Output the (x, y) coordinate of the center of the cell containing the given text.  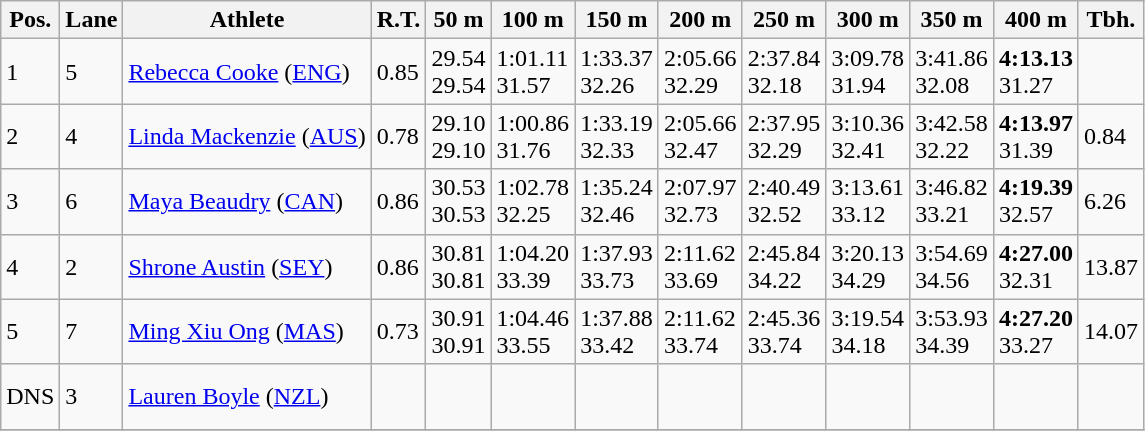
14.07 (1110, 332)
2:11.6233.69 (700, 266)
0.78 (398, 136)
3:53.9334.39 (952, 332)
1:04.2033.39 (533, 266)
Rebecca Cooke (ENG) (247, 72)
2:37.9532.29 (784, 136)
30.9130.91 (458, 332)
Lane (92, 20)
13.87 (1110, 266)
1:33.1932.33 (617, 136)
Tbh. (1110, 20)
3:09.7831.94 (868, 72)
0.84 (1110, 136)
50 m (458, 20)
3:46.8233.21 (952, 202)
3:42.5832.22 (952, 136)
2:45.8434.22 (784, 266)
3:13.6133.12 (868, 202)
3:54.6934.56 (952, 266)
6 (92, 202)
DNS (30, 396)
1:04.4633.55 (533, 332)
4:19.3932.57 (1036, 202)
29.5429.54 (458, 72)
3:20.1334.29 (868, 266)
1:35.2432.46 (617, 202)
2:07.9732.73 (700, 202)
400 m (1036, 20)
1:37.8833.42 (617, 332)
3:41.8632.08 (952, 72)
1:02.7832.25 (533, 202)
2:37.8432.18 (784, 72)
4:13.1331.27 (1036, 72)
350 m (952, 20)
29.1029.10 (458, 136)
0.73 (398, 332)
1:37.9333.73 (617, 266)
4:27.0032.31 (1036, 266)
4:13.9731.39 (1036, 136)
2:40.4932.52 (784, 202)
300 m (868, 20)
30.8130.81 (458, 266)
200 m (700, 20)
R.T. (398, 20)
1 (30, 72)
Maya Beaudry (CAN) (247, 202)
6.26 (1110, 202)
100 m (533, 20)
2:45.3633.74 (784, 332)
30.5330.53 (458, 202)
3:10.3632.41 (868, 136)
2:05.6632.47 (700, 136)
Ming Xiu Ong (MAS) (247, 332)
1:01.1131.57 (533, 72)
2:05.6632.29 (700, 72)
0.85 (398, 72)
1:33.3732.26 (617, 72)
1:00.8631.76 (533, 136)
2:11.6233.74 (700, 332)
Pos. (30, 20)
250 m (784, 20)
Linda Mackenzie (AUS) (247, 136)
3:19.5434.18 (868, 332)
4:27.2033.27 (1036, 332)
Shrone Austin (SEY) (247, 266)
150 m (617, 20)
Athlete (247, 20)
7 (92, 332)
Lauren Boyle (NZL) (247, 396)
